Search for the cell housing the specified text and yield its (x, y) center coordinate. 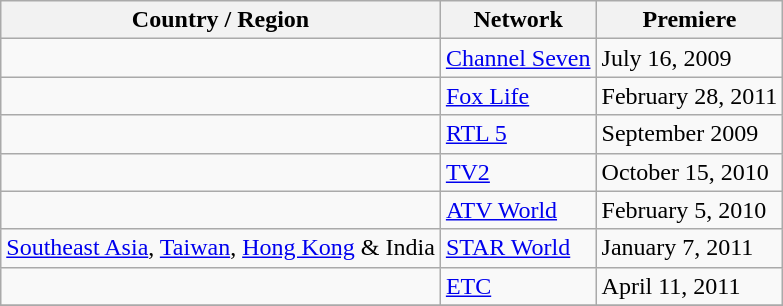
Fox Life (518, 96)
RTL 5 (518, 134)
ATV World (518, 210)
Network (518, 20)
ETC (518, 286)
July 16, 2009 (690, 58)
Southeast Asia, Taiwan, Hong Kong & India (221, 248)
January 7, 2011 (690, 248)
October 15, 2010 (690, 172)
STAR World (518, 248)
Country / Region (221, 20)
February 5, 2010 (690, 210)
April 11, 2011 (690, 286)
Channel Seven (518, 58)
TV2 (518, 172)
Premiere (690, 20)
September 2009 (690, 134)
February 28, 2011 (690, 96)
